For the text-containing cell, return its midpoint in (x, y) coordinate format. 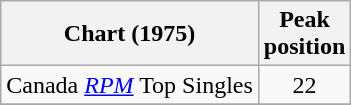
Canada RPM Top Singles (130, 85)
Peakposition (304, 34)
Chart (1975) (130, 34)
22 (304, 85)
